Capture the cell that displays the provided text and extract its (x, y) central coordinate. 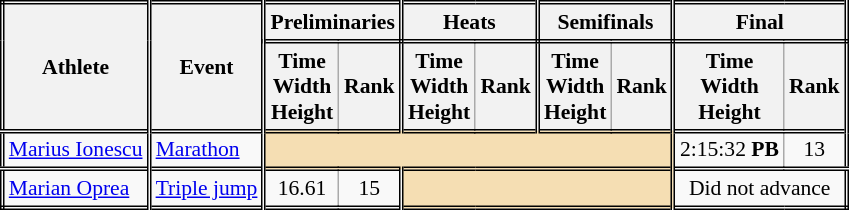
Marius Ionescu (76, 150)
16.61 (302, 190)
Semifinals (605, 22)
Did not advance (760, 190)
Final (760, 22)
Preliminaries (332, 22)
Marathon (206, 150)
15 (370, 190)
Event (206, 67)
Athlete (76, 67)
2:15:32 PB (728, 150)
13 (815, 150)
Heats (469, 22)
Triple jump (206, 190)
Marian Oprea (76, 190)
